Search for the cell housing the specified text and yield its [x, y] center coordinate. 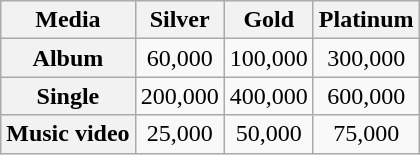
600,000 [366, 96]
Platinum [366, 20]
75,000 [366, 134]
Gold [268, 20]
100,000 [268, 58]
60,000 [180, 58]
400,000 [268, 96]
50,000 [268, 134]
300,000 [366, 58]
Silver [180, 20]
Music video [68, 134]
Single [68, 96]
25,000 [180, 134]
200,000 [180, 96]
Media [68, 20]
Album [68, 58]
